Find where the given text appears and provide that cell's center as (x, y) coordinate. 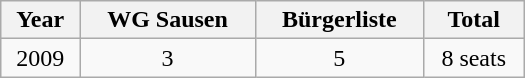
8 seats (474, 58)
Year (40, 20)
Bürgerliste (339, 20)
3 (168, 58)
Total (474, 20)
2009 (40, 58)
5 (339, 58)
WG Sausen (168, 20)
